Pinpoint the cell where the given text exists, returning its (X, Y) midpoint coordinate. 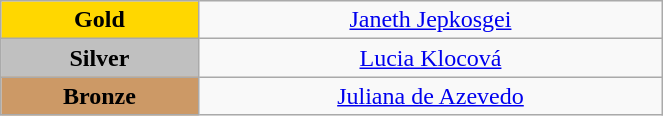
Juliana de Azevedo (430, 96)
Gold (100, 20)
Silver (100, 58)
Bronze (100, 96)
Janeth Jepkosgei (430, 20)
Lucia Klocová (430, 58)
